Determine the [X, Y] coordinate at the center of the cell enclosing the given text.  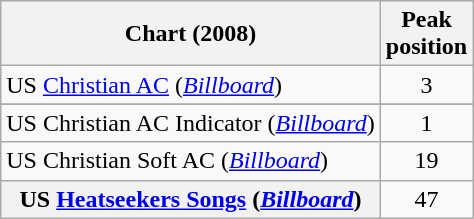
US Christian Soft AC (Billboard) [191, 161]
US Christian AC (Billboard) [191, 85]
US Christian AC Indicator (Billboard) [191, 123]
47 [426, 199]
3 [426, 85]
19 [426, 161]
US Heatseekers Songs (Billboard) [191, 199]
Peak position [426, 34]
1 [426, 123]
Chart (2008) [191, 34]
